Return the (X, Y) coordinate for the center point of the cell that contains the specified text.  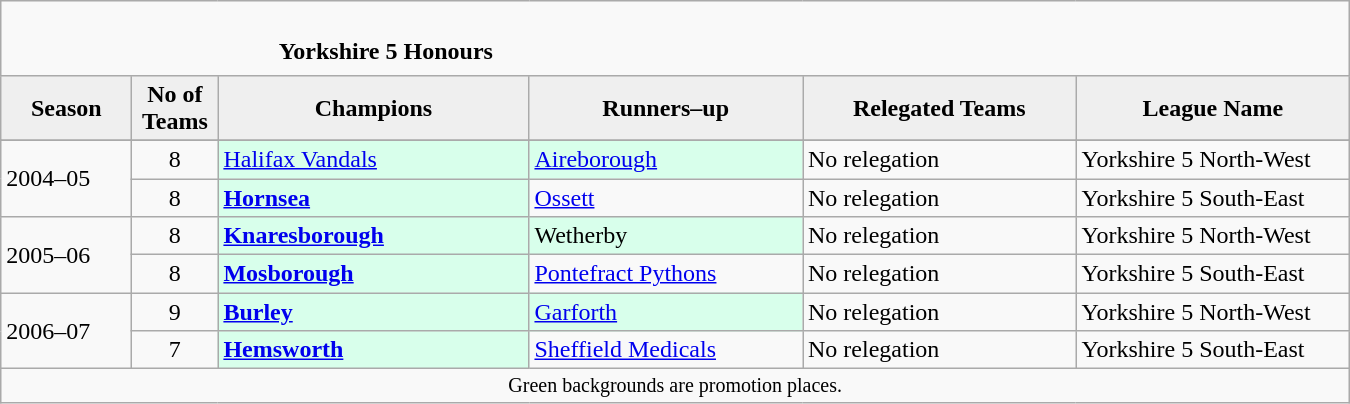
9 (175, 312)
Green backgrounds are promotion places. (676, 386)
7 (175, 350)
2006–07 (66, 331)
Champions (374, 108)
Sheffield Medicals (666, 350)
Relegated Teams (939, 108)
2005–06 (66, 255)
League Name (1213, 108)
Hemsworth (374, 350)
Season (66, 108)
2004–05 (66, 178)
Aireborough (666, 159)
Wetherby (666, 236)
Burley (374, 312)
Garforth (666, 312)
Pontefract Pythons (666, 274)
Halifax Vandals (374, 159)
No of Teams (175, 108)
Runners–up (666, 108)
Ossett (666, 197)
Hornsea (374, 197)
Mosborough (374, 274)
Knaresborough (374, 236)
